Provide the [X, Y] coordinate of the cell's center where the given text is located.  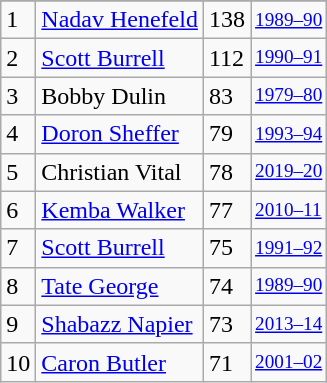
Nadav Henefeld [120, 20]
Caron Butler [120, 362]
5 [18, 172]
73 [226, 324]
Doron Sheffer [120, 134]
Kemba Walker [120, 210]
1990–91 [289, 58]
Bobby Dulin [120, 96]
3 [18, 96]
4 [18, 134]
Shabazz Napier [120, 324]
2 [18, 58]
Tate George [120, 286]
9 [18, 324]
79 [226, 134]
74 [226, 286]
1991–92 [289, 248]
77 [226, 210]
2019–20 [289, 172]
10 [18, 362]
2001–02 [289, 362]
8 [18, 286]
1979–80 [289, 96]
71 [226, 362]
6 [18, 210]
2010–11 [289, 210]
1993–94 [289, 134]
2013–14 [289, 324]
Christian Vital [120, 172]
7 [18, 248]
1 [18, 20]
83 [226, 96]
75 [226, 248]
138 [226, 20]
112 [226, 58]
78 [226, 172]
